Extract the [x, y] coordinate from the center of the cell holding the provided text.  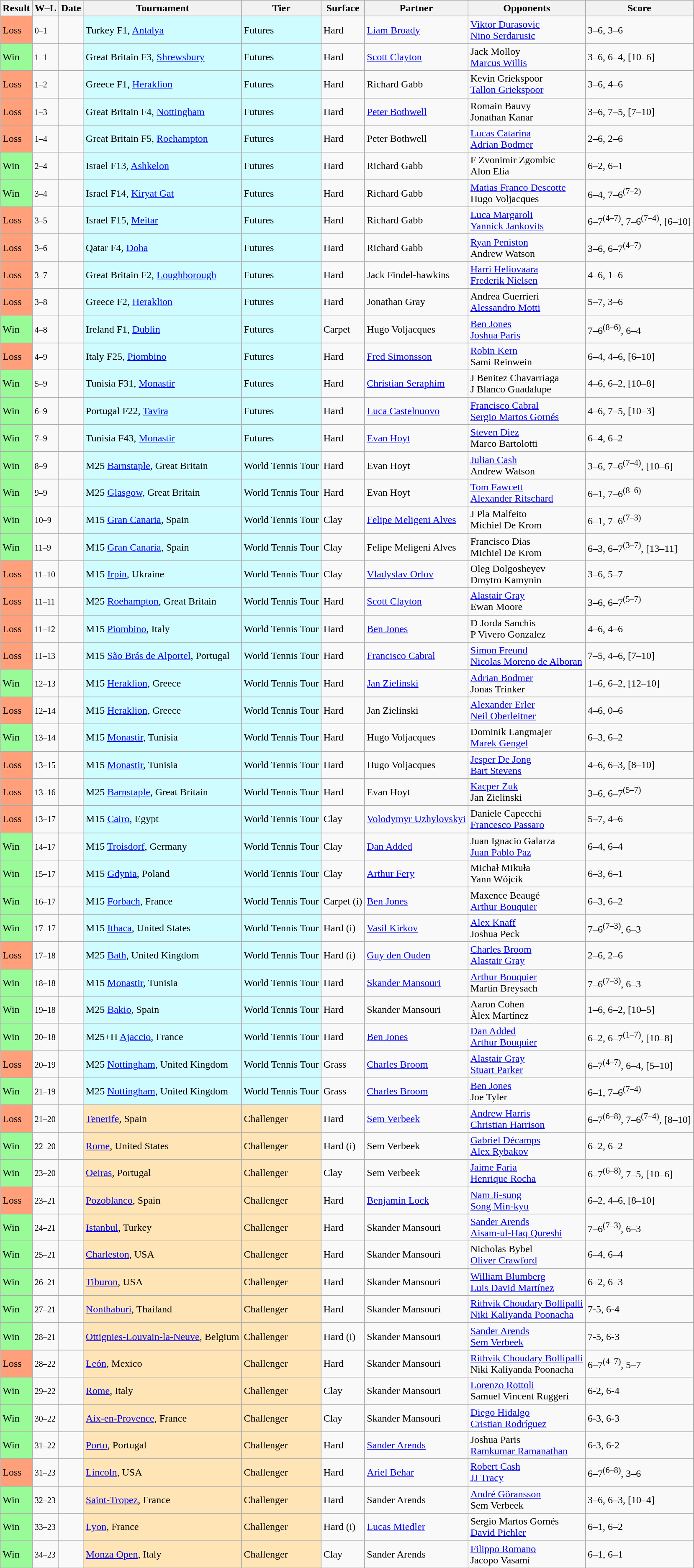
Tunisia F31, Monastir [162, 384]
Tom Fawcett Alexander Ritschard [527, 493]
Fred Simonsson [416, 356]
10–9 [45, 520]
Andrea Guerrieri Alessandro Motti [527, 302]
27–21 [45, 1309]
1–1 [45, 57]
Sander Arends Aisam-ul-Haq Qureshi [527, 1227]
11–9 [45, 547]
Israel F14, Kiryat Gat [162, 193]
M25 Bath, United Kingdom [162, 956]
Rome, United States [162, 1145]
Ottignies-Louvain-la-Neuve, Belgium [162, 1336]
Israel F15, Meitar [162, 220]
Luca Margaroli Yannick Jankovits [527, 220]
Charleston, USA [162, 1255]
6–4, 4–6, [6–10] [640, 356]
4–6, 6–2, [10–8] [640, 384]
M15 Troisdorf, Germany [162, 847]
33–23 [45, 1527]
31–23 [45, 1473]
Benjamin Lock [416, 1200]
Jaime Faria Henrique Rocha [527, 1173]
6–7(6–8), 7–5, [10–6] [640, 1173]
6–7(6–8), 7–6(7–4), [8–10] [640, 1119]
Robin Kern Sami Reinwein [527, 356]
Dan Added Arthur Bouquier [527, 1037]
1–6, 6–2, [10–5] [640, 1010]
Qatar F4, Doha [162, 248]
Jack Findel-hawkins [416, 274]
4–6, 6–3, [8–10] [640, 765]
5–7, 3–6 [640, 302]
Tunisia F43, Monastir [162, 438]
Christian Seraphim [416, 384]
6–4, 6–2 [640, 438]
Great Britain F4, Nottingham [162, 111]
21–19 [45, 1091]
Ben Jones Joshua Paris [527, 329]
13–16 [45, 792]
Daniele Capecchi Francesco Passaro [527, 819]
León, Mexico [162, 1364]
Maxence Beaugé Arthur Bouquier [527, 901]
6–7(4–7), 5–7 [640, 1364]
Tier [281, 8]
Liam Broady [416, 30]
Adrian Bodmer Jonas Trinker [527, 683]
Pozoblanco, Spain [162, 1200]
16–17 [45, 901]
25–21 [45, 1255]
30–22 [45, 1418]
15–17 [45, 874]
M25 Bakio, Spain [162, 1010]
Rome, Italy [162, 1391]
Francisco Cabral [416, 656]
Partner [416, 8]
Steven Diez Marco Bartolotti [527, 438]
M15 Gdynia, Poland [162, 874]
Harri Heliovaara Frederik Nielsen [527, 274]
Nicholas Bybel Oliver Crawford [527, 1255]
Great Britain F5, Roehampton [162, 139]
12–13 [45, 683]
Tenerife, Spain [162, 1119]
4–6, 7–5, [10–3] [640, 411]
M15 Irpin, Ukraine [162, 574]
Score [640, 8]
Joshua Paris Ramkumar Ramanathan [527, 1445]
Kacper Zuk Jan Zielinski [527, 792]
2–4 [45, 166]
Monza Open, Italy [162, 1554]
3–5 [45, 220]
Simon Freund Nicolas Moreno de Alboran [527, 656]
3–6, 3–6 [640, 30]
17–17 [45, 928]
6–1, 7–6(7–4) [640, 1091]
3–6, 4–6 [640, 85]
19–18 [45, 1010]
3–8 [45, 302]
Viktor Durasovic Nino Serdarusic [527, 30]
W–L [45, 8]
21–20 [45, 1119]
0–1 [45, 30]
1–3 [45, 111]
Carpet (i) [343, 901]
6–3, 6–7(3–7), [13–11] [640, 547]
D Jorda Sanchis P Vivero Gonzalez [527, 628]
7–9 [45, 438]
6–2, 4–6, [8–10] [640, 1200]
Lincoln, USA [162, 1473]
11–13 [45, 656]
Saint-Tropez, France [162, 1499]
Jesper De Jong Bart Stevens [527, 765]
Lucas Catarina Adrian Bodmer [527, 139]
3–6 [45, 248]
Romain Bauvy Jonathan Kanar [527, 111]
6–9 [45, 411]
Alex Knaff Joshua Peck [527, 928]
14–17 [45, 847]
Michał Mikuła Yann Wójcik [527, 874]
Filippo Romano Jacopo Vasamì [527, 1554]
6-3, 6-2 [640, 1445]
Tiburon, USA [162, 1282]
Vasil Kirkov [416, 928]
Nonthaburi, Thailand [162, 1309]
Aix-en-Provence, France [162, 1418]
Jack Molloy Marcus Willis [527, 57]
3–6, 5–7 [640, 574]
22–20 [45, 1145]
20–18 [45, 1037]
6–2, 6–1 [640, 166]
M15 Ithaca, United States [162, 928]
6–4, 7–6(7–2) [640, 193]
11–10 [45, 574]
M15 Cairo, Egypt [162, 819]
1–2 [45, 85]
4–6, 1–6 [640, 274]
3–6, 6–7(4–7) [640, 248]
12–14 [45, 710]
Portugal F22, Tavira [162, 411]
24–21 [45, 1227]
11–12 [45, 628]
Ariel Behar [416, 1473]
Robert Cash JJ Tracy [527, 1473]
Jonathan Gray [416, 302]
Guy den Ouden [416, 956]
1–6, 6–2, [12–10] [640, 683]
7-5, 6-4 [640, 1309]
Kevin Griekspoor Tallon Griekspoor [527, 85]
5–7, 4–6 [640, 819]
M25 Glasgow, Great Britain [162, 493]
6–1, 7–6(7–3) [640, 520]
11–11 [45, 602]
Carpet [343, 329]
Sander Arends Sem Verbeek [527, 1336]
J Benitez Chavarriaga J Blanco Guadalupe [527, 384]
4–6, 4–6 [640, 628]
7-5, 6-3 [640, 1336]
3–4 [45, 193]
Dan Added [416, 847]
4–6, 0–6 [640, 710]
6–1, 6–2 [640, 1527]
31–22 [45, 1445]
4–9 [45, 356]
3–7 [45, 274]
6–1, 6–1 [640, 1554]
Ryan Peniston Andrew Watson [527, 248]
Arthur Bouquier Martin Breysach [527, 982]
Turkey F1, Antalya [162, 30]
Result [16, 8]
26–21 [45, 1282]
Dominik Langmajer Marek Gengel [527, 737]
1–4 [45, 139]
28–22 [45, 1364]
23–21 [45, 1200]
M15 Piombino, Italy [162, 628]
Francisco Cabral Sergio Martos Gornés [527, 411]
Opponents [527, 8]
Lucas Miedler [416, 1527]
Andrew Harris Christian Harrison [527, 1119]
André Göransson Sem Verbeek [527, 1499]
7–6(8–6), 6–4 [640, 329]
J Pla Malfeito Michiel De Krom [527, 520]
Tournament [162, 8]
Ben Jones Joe Tyler [527, 1091]
William Blumberg Luis David Martínez [527, 1282]
6–7(4–7), 7–6(7–4), [6–10] [640, 220]
6–2, 6–3 [640, 1282]
Surface [343, 8]
8–9 [45, 465]
20–19 [45, 1064]
4–8 [45, 329]
Greece F2, Heraklion [162, 302]
Gabriel Décamps Alex Rybakov [527, 1145]
Oleg Dolgosheyev Dmytro Kamynin [527, 574]
34–23 [45, 1554]
3–6, 6–3, [10–4] [640, 1499]
Great Britain F3, Shrewsbury [162, 57]
Israel F13, Ashkelon [162, 166]
13–15 [45, 765]
13–14 [45, 737]
29–22 [45, 1391]
6-3, 6-3 [640, 1418]
5–9 [45, 384]
Sergio Martos Gornés David Pichler [527, 1527]
M15 São Brás de Alportel, Portugal [162, 656]
Alastair Gray Stuart Parker [527, 1064]
F Zvonimir Zgombic Alon Elia [527, 166]
3–6, 6–4, [10–6] [640, 57]
Francisco Dias Michiel De Krom [527, 547]
6–2, 6–7(1–7), [10–8] [640, 1037]
18–18 [45, 982]
Vladyslav Orlov [416, 574]
6–7(4–7), 6–4, [5–10] [640, 1064]
Oeiras, Portugal [162, 1173]
Aaron Cohen Àlex Martínez [527, 1010]
Julian Cash Andrew Watson [527, 465]
Great Britain F2, Loughborough [162, 274]
6–1, 7–6(8–6) [640, 493]
6–3, 6–1 [640, 874]
Date [71, 8]
M25+H Ajaccio, France [162, 1037]
13–17 [45, 819]
28–21 [45, 1336]
Luca Castelnuovo [416, 411]
Juan Ignacio Galarza Juan Pablo Paz [527, 847]
Charles Broom Alastair Gray [527, 956]
23–20 [45, 1173]
Alexander Erler Neil Oberleitner [527, 710]
3–6, 7–6(7–4), [10–6] [640, 465]
17–18 [45, 956]
6–2, 6–2 [640, 1145]
Alastair Gray Ewan Moore [527, 602]
Ireland F1, Dublin [162, 329]
Lorenzo Rottoli Samuel Vincent Ruggeri [527, 1391]
9–9 [45, 493]
Diego Hidalgo Cristian Rodríguez [527, 1418]
M15 Forbach, France [162, 901]
Volodymyr Uzhylovskyi [416, 819]
7–5, 4–6, [7–10] [640, 656]
M25 Roehampton, Great Britain [162, 602]
3–6, 7–5, [7–10] [640, 111]
Istanbul, Turkey [162, 1227]
6–7(6–8), 3–6 [640, 1473]
Matias Franco Descotte Hugo Voljacques [527, 193]
Lyon, France [162, 1527]
Nam Ji-sung Song Min-kyu [527, 1200]
Arthur Fery [416, 874]
Italy F25, Piombino [162, 356]
32–23 [45, 1499]
Porto, Portugal [162, 1445]
6-2, 6-4 [640, 1391]
Greece F1, Heraklion [162, 85]
